Extract the (X, Y) coordinate from the center of the cell holding the provided text.  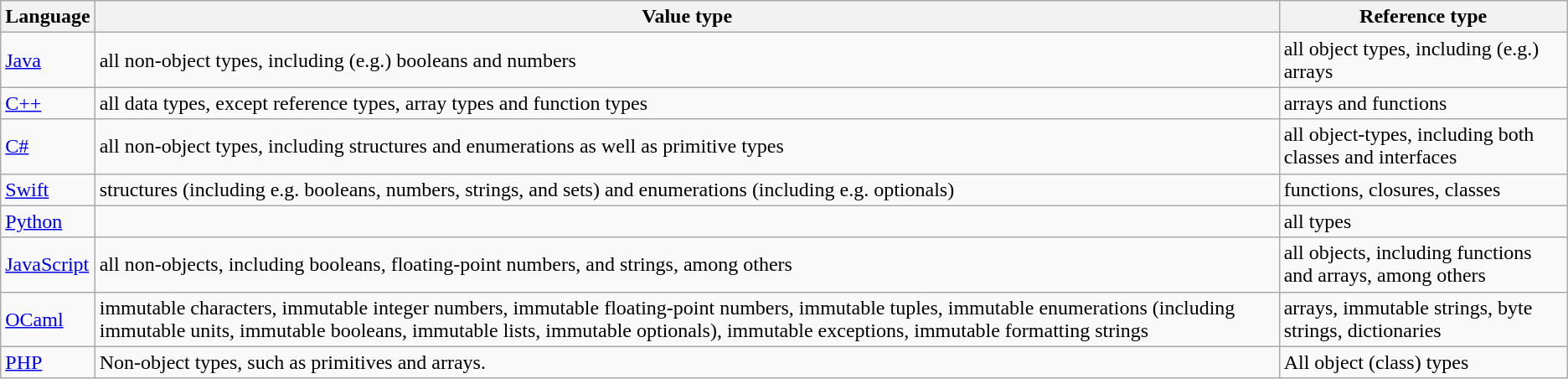
Java (48, 60)
Language (48, 17)
all object-types, including both classes and interfaces (1423, 146)
Python (48, 221)
all object types, including (e.g.) arrays (1423, 60)
all non-object types, including (e.g.) booleans and numbers (687, 60)
Reference type (1423, 17)
JavaScript (48, 265)
Value type (687, 17)
Swift (48, 189)
arrays and functions (1423, 103)
all non-objects, including booleans, floating-point numbers, and strings, among others (687, 265)
PHP (48, 362)
all non-object types, including structures and enumerations as well as primitive types (687, 146)
all types (1423, 221)
structures (including e.g. booleans, numbers, strings, and sets) and enumerations (including e.g. optionals) (687, 189)
OCaml (48, 319)
C++ (48, 103)
functions, closures, classes (1423, 189)
Non-object types, such as primitives and arrays. (687, 362)
C# (48, 146)
all data types, except reference types, array types and function types (687, 103)
All object (class) types (1423, 362)
arrays, immutable strings, byte strings, dictionaries (1423, 319)
all objects, including functions and arrays, among others (1423, 265)
